Capture the cell that displays the provided text and extract its [x, y] central coordinate. 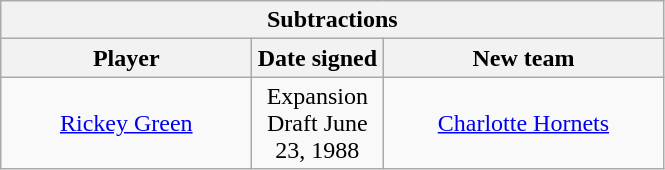
Charlotte Hornets [524, 123]
Player [126, 58]
Rickey Green [126, 123]
Subtractions [332, 20]
Expansion Draft June 23, 1988 [318, 123]
New team [524, 58]
Date signed [318, 58]
